Determine the (X, Y) coordinate at the center of the cell enclosing the given text.  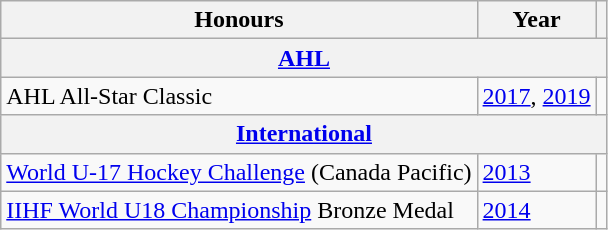
2014 (536, 210)
Year (536, 20)
International (304, 134)
World U-17 Hockey Challenge (Canada Pacific) (239, 172)
AHL All-Star Classic (239, 96)
Honours (239, 20)
2013 (536, 172)
IIHF World U18 Championship Bronze Medal (239, 210)
2017, 2019 (536, 96)
AHL (304, 58)
